Locate the cell with the specified text and output its [X, Y] center coordinate. 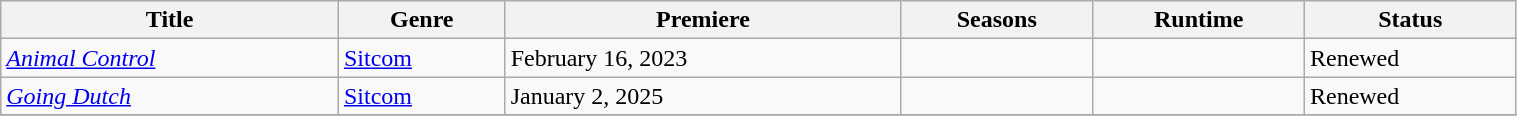
Seasons [997, 20]
Animal Control [170, 58]
Genre [422, 20]
Going Dutch [170, 96]
Premiere [703, 20]
Runtime [1199, 20]
Status [1410, 20]
January 2, 2025 [703, 96]
Title [170, 20]
February 16, 2023 [703, 58]
